Locate the cell with the specified text and output its [x, y] center coordinate. 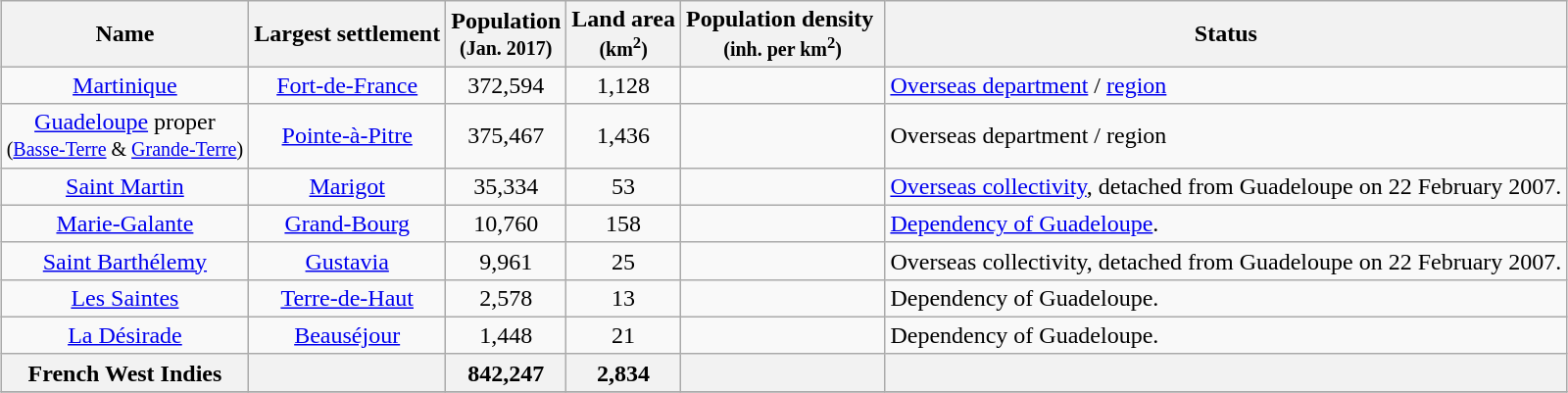
Population density (inh. per km2) [782, 33]
Beauséjour [347, 335]
372,594 [506, 85]
53 [623, 186]
Saint Barthélemy [125, 261]
158 [623, 223]
2,578 [506, 298]
Martinique [125, 85]
Marie-Galante [125, 223]
842,247 [506, 372]
Pointe-à-Pitre [347, 135]
9,961 [506, 261]
35,334 [506, 186]
375,467 [506, 135]
Marigot [347, 186]
Population(Jan. 2017) [506, 33]
25 [623, 261]
Gustavia [347, 261]
21 [623, 335]
Grand-Bourg [347, 223]
Fort-de-France [347, 85]
Saint Martin [125, 186]
13 [623, 298]
1,448 [506, 335]
1,436 [623, 135]
Les Saintes [125, 298]
Terre-de-Haut [347, 298]
Land area(km2) [623, 33]
2,834 [623, 372]
10,760 [506, 223]
Guadeloupe proper(Basse-Terre & Grande-Terre) [125, 135]
French West Indies [125, 372]
Status [1226, 33]
La Désirade [125, 335]
Name [125, 33]
1,128 [623, 85]
Largest settlement [347, 33]
